Capture the cell that displays the provided text and extract its [X, Y] central coordinate. 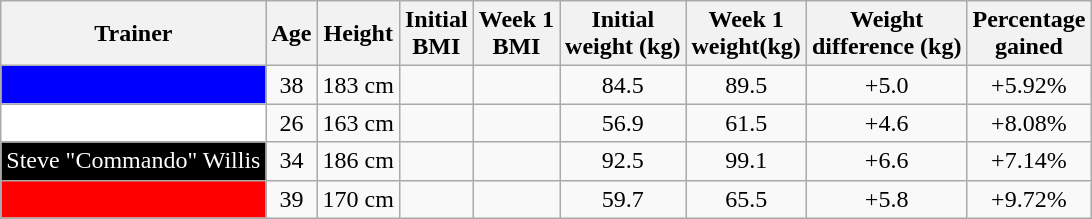
+9.72% [1029, 199]
+8.08% [1029, 123]
+4.6 [886, 123]
61.5 [746, 123]
92.5 [623, 161]
183 cm [358, 85]
Trainer [134, 34]
38 [292, 85]
Week 1BMI [516, 34]
+5.0 [886, 85]
Weightdifference (kg) [886, 34]
Initialweight (kg) [623, 34]
+6.6 [886, 161]
Age [292, 34]
+5.8 [886, 199]
99.1 [746, 161]
170 cm [358, 199]
Week 1weight(kg) [746, 34]
59.7 [623, 199]
Percentagegained [1029, 34]
56.9 [623, 123]
65.5 [746, 199]
+7.14% [1029, 161]
26 [292, 123]
163 cm [358, 123]
Steve "Commando" Willis [134, 161]
89.5 [746, 85]
84.5 [623, 85]
Height [358, 34]
34 [292, 161]
186 cm [358, 161]
39 [292, 199]
+5.92% [1029, 85]
InitialBMI [436, 34]
